Extract the [x, y] coordinate from the center of the cell holding the provided text.  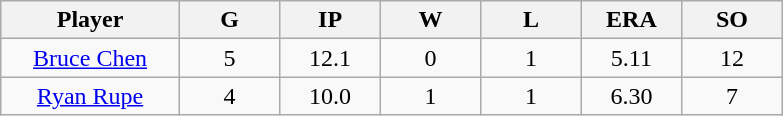
W [430, 20]
10.0 [330, 96]
IP [330, 20]
Player [90, 20]
12 [732, 58]
Bruce Chen [90, 58]
ERA [631, 20]
4 [229, 96]
L [531, 20]
Ryan Rupe [90, 96]
7 [732, 96]
SO [732, 20]
5 [229, 58]
G [229, 20]
5.11 [631, 58]
6.30 [631, 96]
12.1 [330, 58]
0 [430, 58]
